Extract the [X, Y] coordinate from the center of the cell holding the provided text.  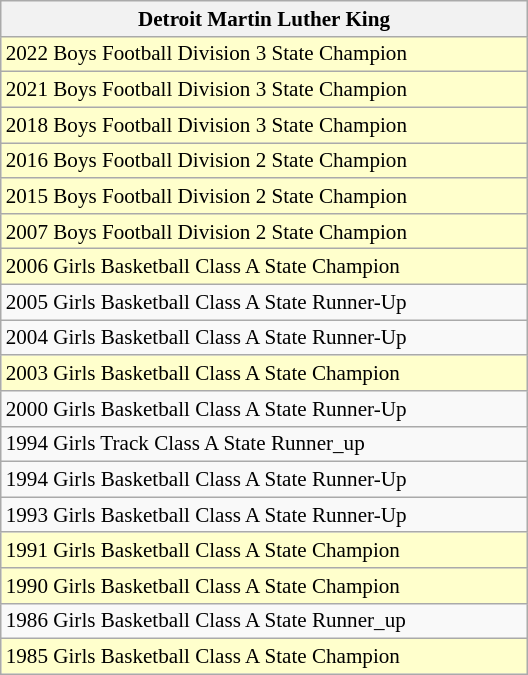
2007 Boys Football Division 2 State Champion [264, 230]
1986 Girls Basketball Class A State Runner_up [264, 620]
1991 Girls Basketball Class A State Champion [264, 550]
Detroit Martin Luther King [264, 18]
2022 Boys Football Division 3 State Champion [264, 54]
2004 Girls Basketball Class A State Runner-Up [264, 338]
2015 Boys Football Division 2 State Champion [264, 196]
1985 Girls Basketball Class A State Champion [264, 656]
2018 Boys Football Division 3 State Champion [264, 124]
2021 Boys Football Division 3 State Champion [264, 90]
2003 Girls Basketball Class A State Champion [264, 372]
1993 Girls Basketball Class A State Runner-Up [264, 514]
1990 Girls Basketball Class A State Champion [264, 586]
2005 Girls Basketball Class A State Runner-Up [264, 302]
2016 Boys Football Division 2 State Champion [264, 160]
2006 Girls Basketball Class A State Champion [264, 266]
1994 Girls Track Class A State Runner_up [264, 444]
2000 Girls Basketball Class A State Runner-Up [264, 408]
1994 Girls Basketball Class A State Runner-Up [264, 480]
